Search for the cell housing the specified text and yield its [X, Y] center coordinate. 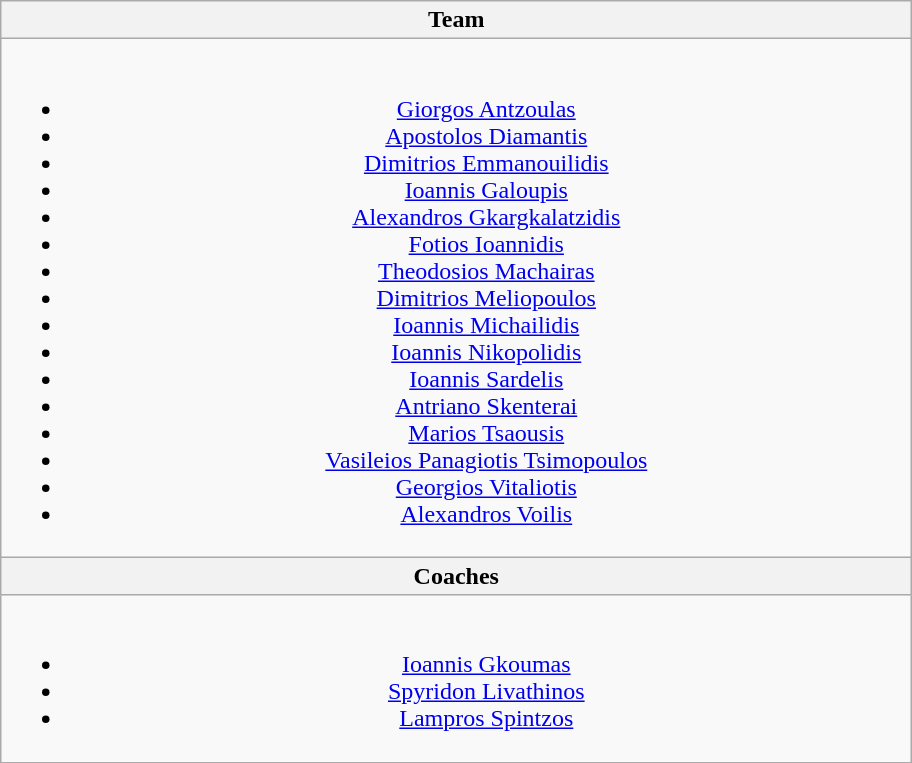
Ioannis Gkoumas Spyridon Livathinos Lampros Spintzos [456, 678]
Coaches [456, 576]
Team [456, 20]
